Extract the (X, Y) coordinate from the center of the cell holding the provided text.  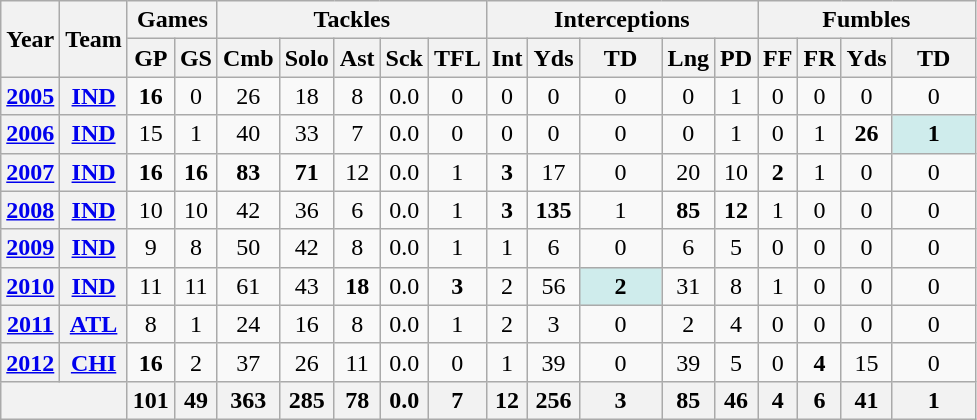
PD (736, 58)
Games (172, 20)
Int (507, 58)
2009 (30, 248)
50 (248, 248)
61 (248, 286)
71 (306, 172)
FF (778, 58)
24 (248, 324)
2005 (30, 96)
363 (248, 400)
41 (866, 400)
2010 (30, 286)
31 (688, 286)
46 (736, 400)
Cmb (248, 58)
17 (554, 172)
ATL (94, 324)
Solo (306, 58)
Lng (688, 58)
CHI (94, 362)
Year (30, 39)
TFL (457, 58)
256 (554, 400)
Tackles (352, 20)
101 (150, 400)
40 (248, 134)
Interceptions (622, 20)
2007 (30, 172)
43 (306, 286)
2012 (30, 362)
9 (150, 248)
20 (688, 172)
2006 (30, 134)
Ast (357, 58)
56 (554, 286)
285 (306, 400)
GP (150, 58)
FR (820, 58)
83 (248, 172)
135 (554, 210)
GS (196, 58)
33 (306, 134)
Fumbles (867, 20)
2008 (30, 210)
Sck (404, 58)
2011 (30, 324)
Team (94, 39)
49 (196, 400)
37 (248, 362)
78 (357, 400)
36 (306, 210)
